Determine the [X, Y] coordinate at the center of the cell enclosing the given text.  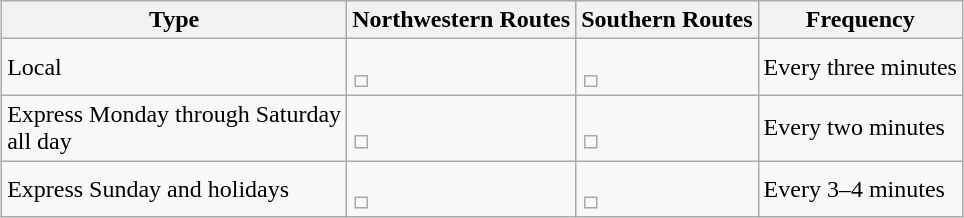
Express Monday through Saturdayall day [174, 128]
Frequency [860, 20]
Express Sunday and holidays [174, 188]
Northwestern Routes [462, 20]
Every two minutes [860, 128]
Every 3–4 minutes [860, 188]
Every three minutes [860, 68]
Southern Routes [667, 20]
Type [174, 20]
Local [174, 68]
